From the cell containing the given text, extract its center point as [x, y] coordinate. 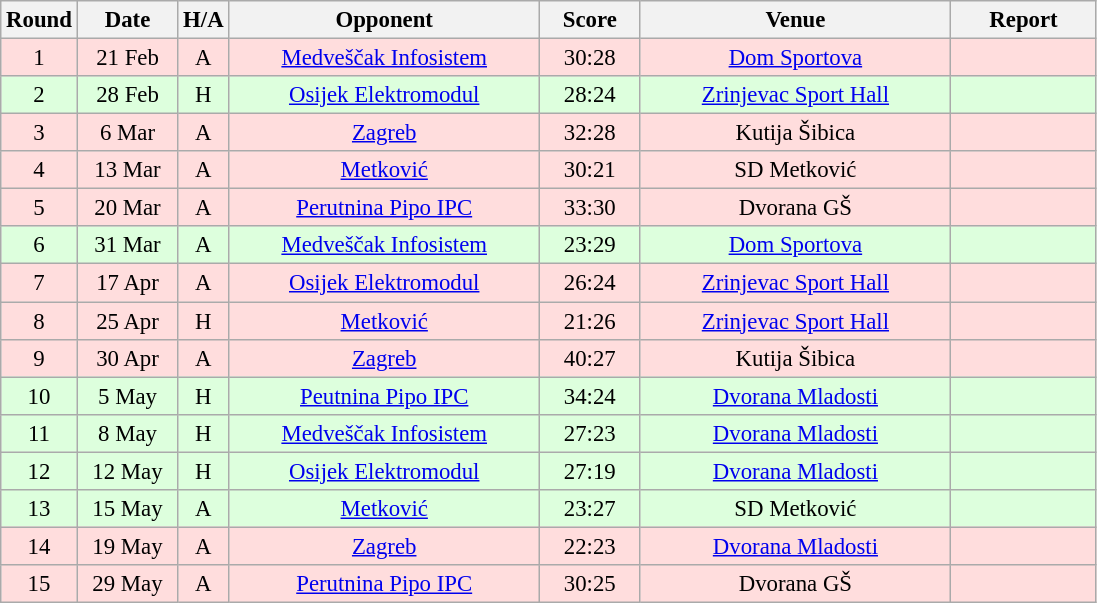
Opponent [384, 20]
11 [39, 433]
6 [39, 245]
2 [39, 95]
13 Mar [128, 170]
25 Apr [128, 321]
5 May [128, 396]
30:25 [590, 584]
7 [39, 283]
31 Mar [128, 245]
34:24 [590, 396]
4 [39, 170]
23:29 [590, 245]
40:27 [590, 358]
21 Feb [128, 58]
33:30 [590, 208]
Venue [796, 20]
30:28 [590, 58]
15 [39, 584]
6 Mar [128, 133]
12 May [128, 471]
8 May [128, 433]
12 [39, 471]
8 [39, 321]
30:21 [590, 170]
Date [128, 20]
23:27 [590, 509]
5 [39, 208]
Report [1024, 20]
Peutnina Pipo IPC [384, 396]
19 May [128, 546]
10 [39, 396]
28 Feb [128, 95]
14 [39, 546]
30 Apr [128, 358]
H/A [204, 20]
15 May [128, 509]
27:23 [590, 433]
1 [39, 58]
28:24 [590, 95]
Round [39, 20]
22:23 [590, 546]
32:28 [590, 133]
21:26 [590, 321]
Score [590, 20]
26:24 [590, 283]
3 [39, 133]
13 [39, 509]
27:19 [590, 471]
17 Apr [128, 283]
29 May [128, 584]
20 Mar [128, 208]
9 [39, 358]
